Provide the (X, Y) coordinate of the cell's center where the given text is located.  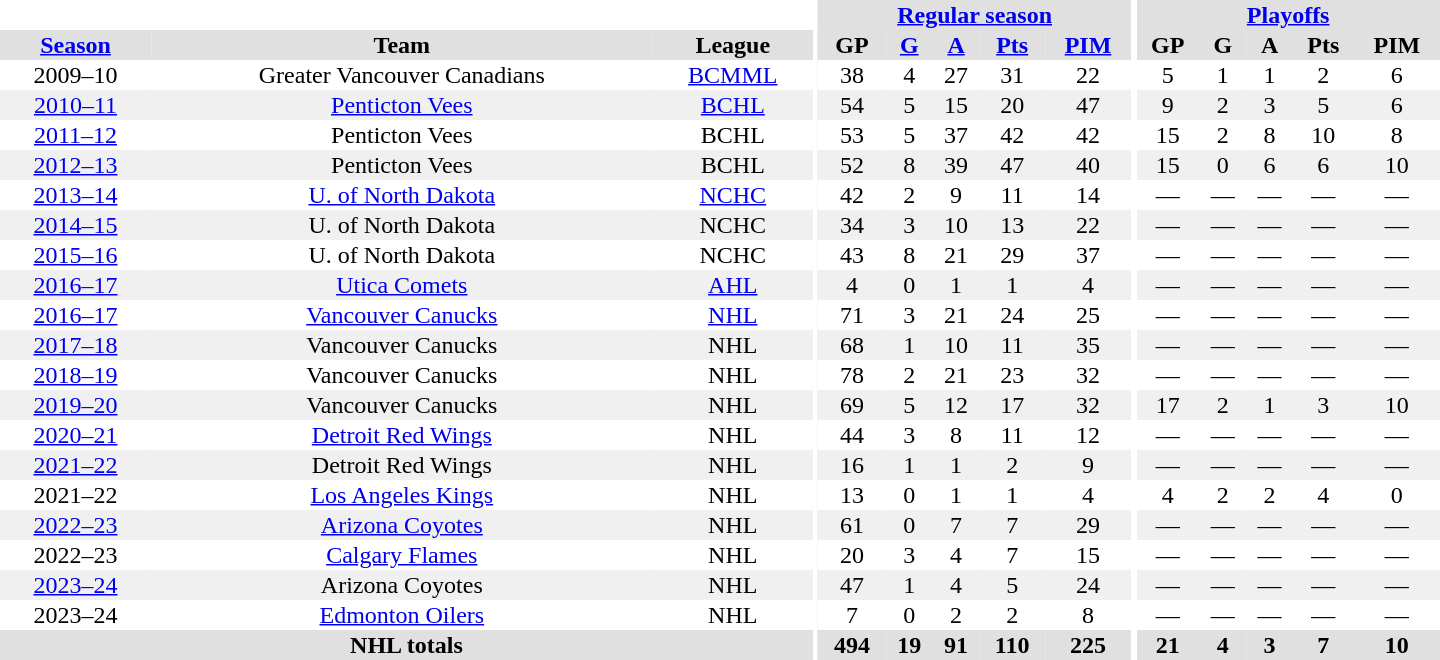
25 (1088, 315)
Utica Comets (402, 285)
2009–10 (76, 75)
2020–21 (76, 435)
2018–19 (76, 375)
2017–18 (76, 345)
68 (852, 345)
44 (852, 435)
91 (956, 645)
League (733, 45)
110 (1012, 645)
19 (910, 645)
Team (402, 45)
Los Angeles Kings (402, 495)
14 (1088, 195)
38 (852, 75)
40 (1088, 165)
494 (852, 645)
27 (956, 75)
23 (1012, 375)
Edmonton Oilers (402, 615)
71 (852, 315)
16 (852, 465)
39 (956, 165)
2019–20 (76, 405)
2013–14 (76, 195)
2012–13 (76, 165)
52 (852, 165)
69 (852, 405)
61 (852, 525)
Greater Vancouver Canadians (402, 75)
2010–11 (76, 105)
2014–15 (76, 225)
BCMML (733, 75)
78 (852, 375)
Regular season (974, 15)
43 (852, 255)
53 (852, 135)
Season (76, 45)
225 (1088, 645)
2011–12 (76, 135)
54 (852, 105)
35 (1088, 345)
Playoffs (1288, 15)
Calgary Flames (402, 555)
31 (1012, 75)
2015–16 (76, 255)
34 (852, 225)
AHL (733, 285)
NHL totals (406, 645)
